Return the [X, Y] coordinate for the center point of the cell that contains the specified text.  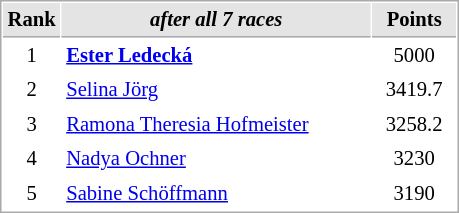
Nadya Ochner [216, 158]
3419.7 [414, 90]
3258.2 [414, 124]
Selina Jörg [216, 90]
5000 [414, 56]
5 [32, 194]
3190 [414, 194]
Ester Ledecká [216, 56]
after all 7 races [216, 20]
3 [32, 124]
Sabine Schöffmann [216, 194]
3230 [414, 158]
2 [32, 90]
4 [32, 158]
Points [414, 20]
Ramona Theresia Hofmeister [216, 124]
Rank [32, 20]
1 [32, 56]
